Return the (x, y) coordinate for the center point of the cell that contains the specified text.  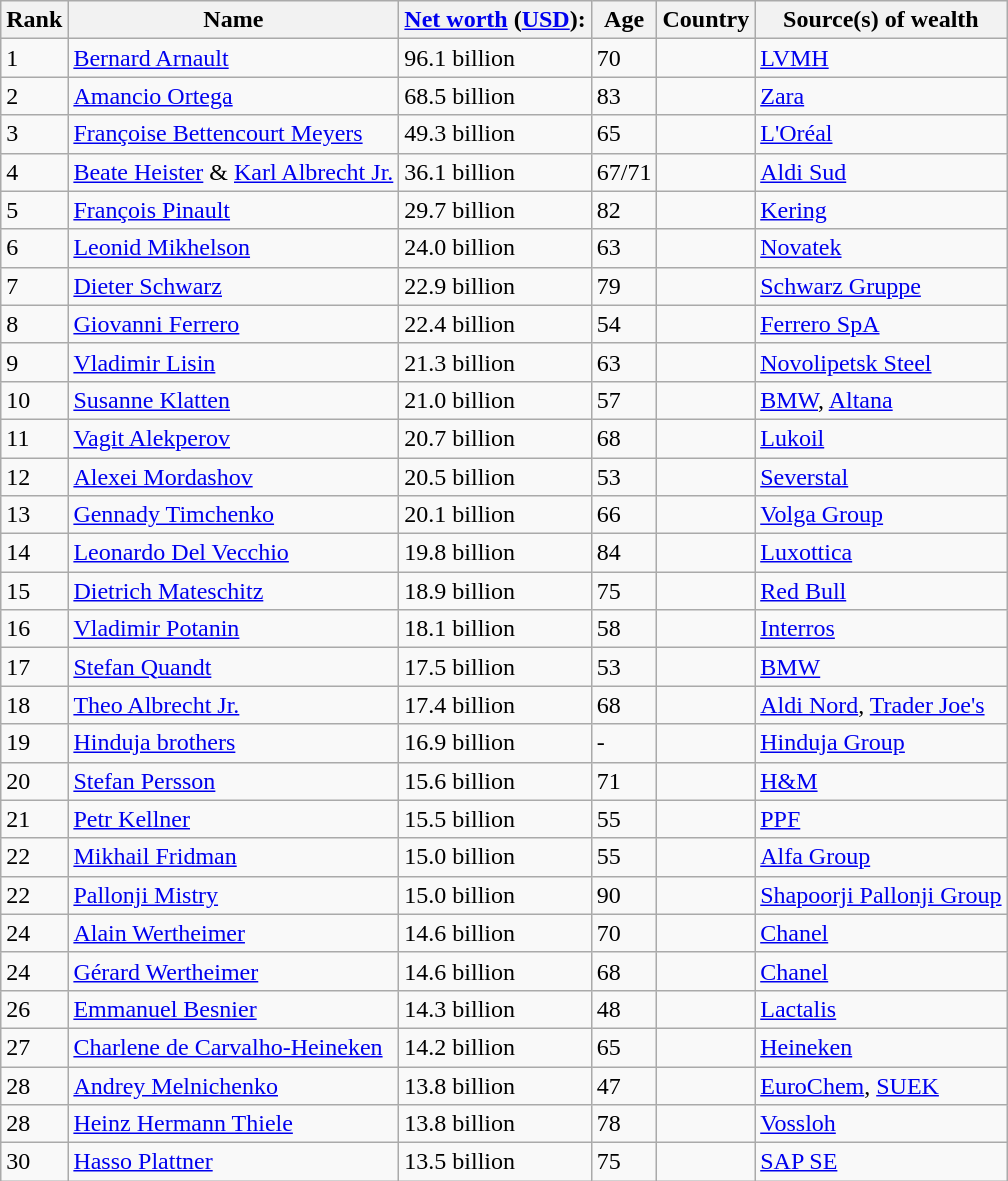
Lactalis (881, 1009)
Bernard Arnault (234, 58)
29.7 billion (495, 210)
L'Oréal (881, 134)
4 (34, 172)
12 (34, 477)
17.4 billion (495, 705)
19 (34, 743)
EuroChem, SUEK (881, 1085)
Ferrero SpA (881, 324)
Hinduja brothers (234, 743)
14 (34, 553)
Leonardo Del Vecchio (234, 553)
20.5 billion (495, 477)
Novolipetsk Steel (881, 362)
Hinduja Group (881, 743)
20.7 billion (495, 438)
François Pinault (234, 210)
BMW (881, 667)
36.1 billion (495, 172)
- (624, 743)
Severstal (881, 477)
83 (624, 96)
Stefan Persson (234, 781)
20.1 billion (495, 515)
9 (34, 362)
15.6 billion (495, 781)
67/71 (624, 172)
71 (624, 781)
Alfa Group (881, 857)
17.5 billion (495, 667)
Alain Wertheimer (234, 933)
LVMH (881, 58)
3 (34, 134)
18 (34, 705)
21 (34, 819)
2 (34, 96)
Aldi Nord, Trader Joe's (881, 705)
30 (34, 1162)
Gérard Wertheimer (234, 971)
Emmanuel Besnier (234, 1009)
Lukoil (881, 438)
Net worth (USD): (495, 20)
Susanne Klatten (234, 400)
Vladimir Potanin (234, 629)
Heineken (881, 1047)
66 (624, 515)
14.2 billion (495, 1047)
6 (34, 248)
Vossloh (881, 1124)
Hasso Plattner (234, 1162)
Theo Albrecht Jr. (234, 705)
Schwarz Gruppe (881, 286)
Volga Group (881, 515)
21.3 billion (495, 362)
19.8 billion (495, 553)
21.0 billion (495, 400)
14.3 billion (495, 1009)
1 (34, 58)
Beate Heister & Karl Albrecht Jr. (234, 172)
96.1 billion (495, 58)
27 (34, 1047)
Novatek (881, 248)
26 (34, 1009)
Amancio Ortega (234, 96)
Stefan Quandt (234, 667)
15.5 billion (495, 819)
68.5 billion (495, 96)
Shapoorji Pallonji Group (881, 895)
54 (624, 324)
58 (624, 629)
Interros (881, 629)
Gennady Timchenko (234, 515)
10 (34, 400)
Country (706, 20)
47 (624, 1085)
SAP SE (881, 1162)
Age (624, 20)
5 (34, 210)
82 (624, 210)
16 (34, 629)
84 (624, 553)
Leonid Mikhelson (234, 248)
Kering (881, 210)
78 (624, 1124)
Giovanni Ferrero (234, 324)
Pallonji Mistry (234, 895)
PPF (881, 819)
11 (34, 438)
Aldi Sud (881, 172)
24.0 billion (495, 248)
79 (624, 286)
22.4 billion (495, 324)
8 (34, 324)
18.9 billion (495, 591)
18.1 billion (495, 629)
16.9 billion (495, 743)
Heinz Hermann Thiele (234, 1124)
Red Bull (881, 591)
Andrey Melnichenko (234, 1085)
49.3 billion (495, 134)
90 (624, 895)
Luxottica (881, 553)
Source(s) of wealth (881, 20)
20 (34, 781)
57 (624, 400)
Vagit Alekperov (234, 438)
13.5 billion (495, 1162)
Rank (34, 20)
7 (34, 286)
Mikhail Fridman (234, 857)
Name (234, 20)
Charlene de Carvalho-Heineken (234, 1047)
Françoise Bettencourt Meyers (234, 134)
Dietrich Mateschitz (234, 591)
Alexei Mordashov (234, 477)
15 (34, 591)
13 (34, 515)
48 (624, 1009)
BMW, Altana (881, 400)
H&M (881, 781)
Zara (881, 96)
Petr Kellner (234, 819)
17 (34, 667)
Vladimir Lisin (234, 362)
22.9 billion (495, 286)
Dieter Schwarz (234, 286)
